Extract the (x, y) coordinate from the center of the cell holding the provided text.  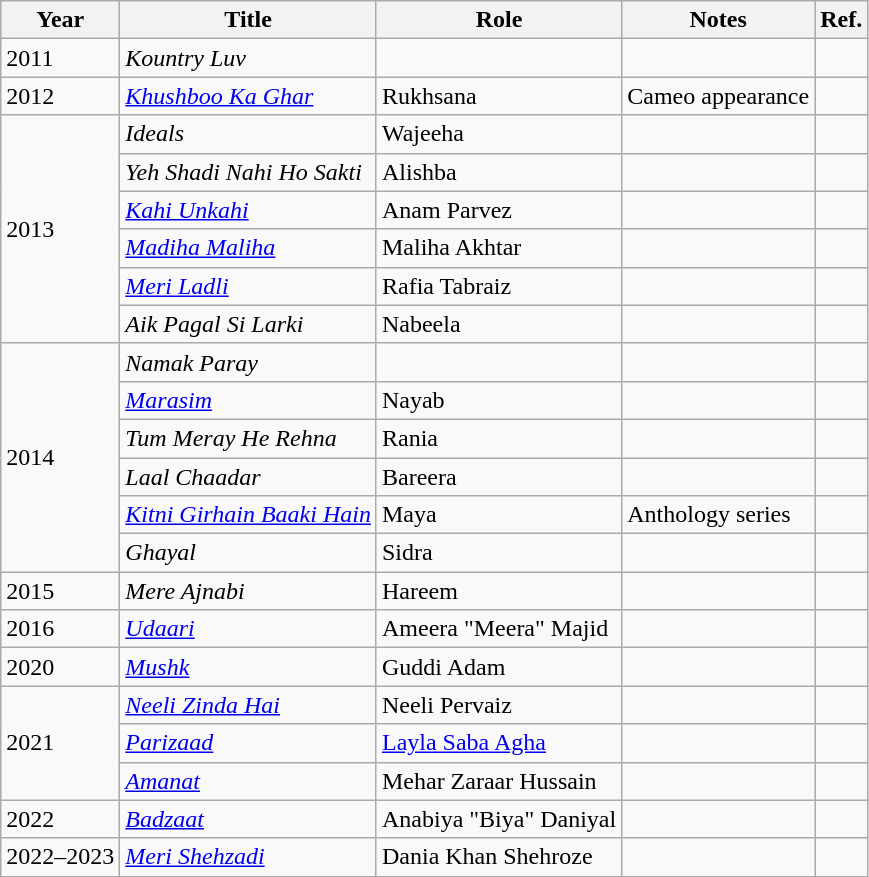
Tum Meray He Rehna (248, 438)
Sidra (498, 553)
2015 (60, 591)
Anabiya "Biya" Daniyal (498, 819)
2022 (60, 819)
Badzaat (248, 819)
Parizaad (248, 743)
2016 (60, 629)
Neeli Zinda Hai (248, 705)
Mehar Zaraar Hussain (498, 781)
Ghayal (248, 553)
Rania (498, 438)
Year (60, 20)
Madiha Maliha (248, 248)
2014 (60, 457)
2011 (60, 58)
Yeh Shadi Nahi Ho Sakti (248, 172)
Anthology series (718, 515)
Udaari (248, 629)
2022–2023 (60, 857)
Ref. (842, 20)
Khushboo Ka Ghar (248, 96)
Namak Paray (248, 362)
Meri Ladli (248, 286)
2012 (60, 96)
Anam Parvez (498, 210)
Meri Shehzadi (248, 857)
Neeli Pervaiz (498, 705)
2020 (60, 667)
Kitni Girhain Baaki Hain (248, 515)
Laal Chaadar (248, 477)
Amanat (248, 781)
Notes (718, 20)
Cameo appearance (718, 96)
Bareera (498, 477)
Kahi Unkahi (248, 210)
Dania Khan Shehroze (498, 857)
Role (498, 20)
Alishba (498, 172)
Aik Pagal Si Larki (248, 324)
Kountry Luv (248, 58)
Mushk (248, 667)
Rafia Tabraiz (498, 286)
Wajeeha (498, 134)
Maliha Akhtar (498, 248)
Title (248, 20)
Mere Ajnabi (248, 591)
2013 (60, 229)
Ideals (248, 134)
Ameera "Meera" Majid (498, 629)
Guddi Adam (498, 667)
Nabeela (498, 324)
2021 (60, 743)
Hareem (498, 591)
Marasim (248, 400)
Maya (498, 515)
Nayab (498, 400)
Rukhsana (498, 96)
Layla Saba Agha (498, 743)
